For the text-containing cell, return its midpoint in (X, Y) coordinate format. 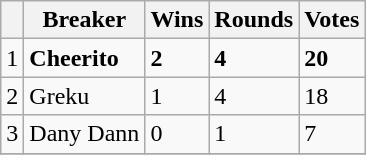
Wins (177, 20)
3 (12, 134)
Cheerito (84, 58)
Votes (332, 20)
7 (332, 134)
Dany Dann (84, 134)
Breaker (84, 20)
0 (177, 134)
18 (332, 96)
Rounds (254, 20)
Greku (84, 96)
20 (332, 58)
